For the text-containing cell, return its midpoint in (X, Y) coordinate format. 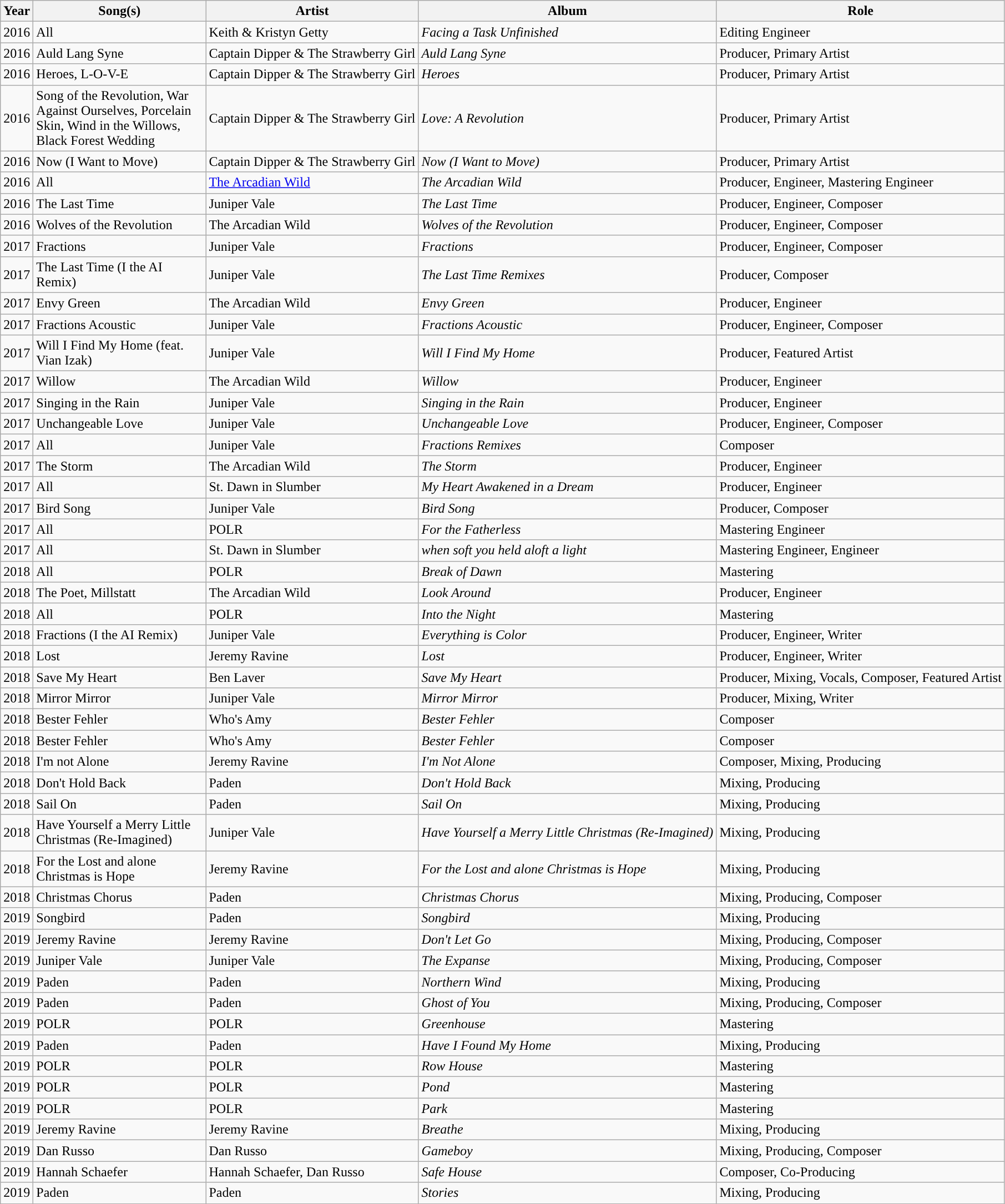
Row House (567, 1066)
Producer, Engineer, Mastering Engineer (861, 183)
The Poet, Millstatt (120, 593)
Song(s) (120, 11)
Stories (567, 1193)
Gameboy (567, 1151)
Producer, Featured Artist (861, 353)
Breathe (567, 1130)
Everything is Color (567, 635)
Facing a Task Unfinished (567, 32)
Ben Laver (312, 677)
Safe House (567, 1172)
I'm Not Alone (567, 762)
Producer, Mixing, Vocals, Composer, Featured Artist (861, 677)
Into the Night (567, 614)
Editing Engineer (861, 32)
Hannah Schaefer, Dan Russo (312, 1172)
Role (861, 11)
Heroes (567, 74)
My Heart Awakened in a Dream (567, 487)
Fractions (I the AI Remix) (120, 635)
Will I Find My Home (567, 353)
Composer, Co-Producing (861, 1172)
Album (567, 11)
For the Fatherless (567, 529)
Have I Found My Home (567, 1045)
Look Around (567, 593)
Greenhouse (567, 1024)
Year (17, 11)
Artist (312, 11)
Don't Let Go (567, 939)
Heroes, L-O-V-E (120, 74)
Ghost of You (567, 1003)
Park (567, 1109)
Will I Find My Home (feat. Vian Izak) (120, 353)
Mastering Engineer (861, 529)
Love: A Revolution (567, 118)
Pond (567, 1087)
The Last Time (I the AI Remix) (120, 274)
Hannah Schaefer (120, 1172)
Break of Dawn (567, 571)
I'm not Alone (120, 762)
Producer, Mixing, Writer (861, 699)
when soft you held aloft a light (567, 550)
The Expanse (567, 960)
The Last Time Remixes (567, 274)
Keith & Kristyn Getty (312, 32)
Song of the Revolution, War Against Ourselves, Porcelain Skin, Wind in the Willows, Black Forest Wedding (120, 118)
Fractions Remixes (567, 445)
Composer, Mixing, Producing (861, 762)
Mastering Engineer, Engineer (861, 550)
Northern Wind (567, 982)
